Provide the (x, y) coordinate of the cell's center where the given text is located.  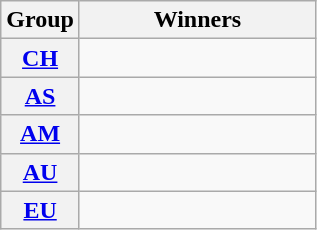
EU (40, 210)
Winners (197, 20)
AM (40, 134)
AS (40, 96)
CH (40, 58)
Group (40, 20)
AU (40, 172)
